Find where the given text appears and provide that cell's center as (x, y) coordinate. 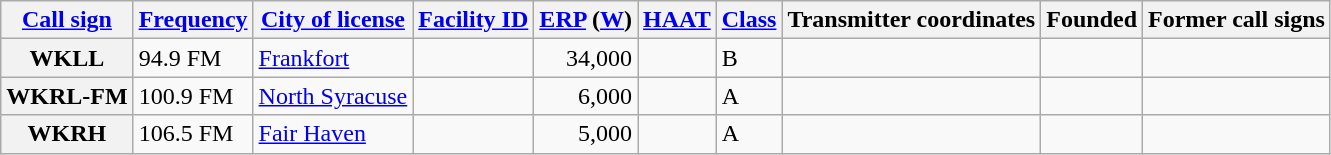
City of license (333, 20)
106.5 FM (193, 134)
Fair Haven (333, 134)
34,000 (586, 58)
HAAT (678, 20)
Former call signs (1237, 20)
WKRL-FM (67, 96)
B (749, 58)
94.9 FM (193, 58)
6,000 (586, 96)
WKRH (67, 134)
Frequency (193, 20)
Founded (1092, 20)
Class (749, 20)
Frankfort (333, 58)
Call sign (67, 20)
100.9 FM (193, 96)
WKLL (67, 58)
Facility ID (474, 20)
North Syracuse (333, 96)
Transmitter coordinates (912, 20)
ERP (W) (586, 20)
5,000 (586, 134)
